Provide the [x, y] coordinate of the cell's center where the given text is located.  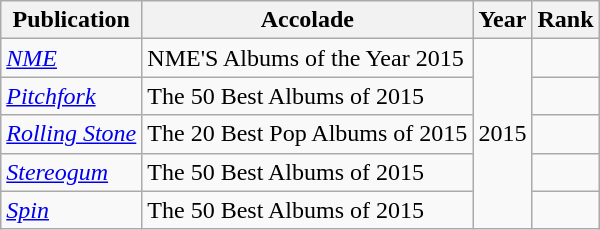
Rank [566, 20]
Pitchfork [72, 96]
2015 [502, 134]
Year [502, 20]
Spin [72, 210]
Stereogum [72, 172]
The 20 Best Pop Albums of 2015 [308, 134]
NME'S Albums of the Year 2015 [308, 58]
Rolling Stone [72, 134]
Publication [72, 20]
Accolade [308, 20]
NME [72, 58]
